Capture the cell that displays the provided text and extract its (X, Y) central coordinate. 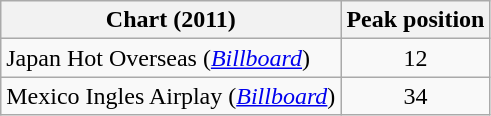
12 (416, 58)
Mexico Ingles Airplay (Billboard) (171, 96)
Japan Hot Overseas (Billboard) (171, 58)
34 (416, 96)
Peak position (416, 20)
Chart (2011) (171, 20)
